Pinpoint the cell where the given text exists, returning its (X, Y) midpoint coordinate. 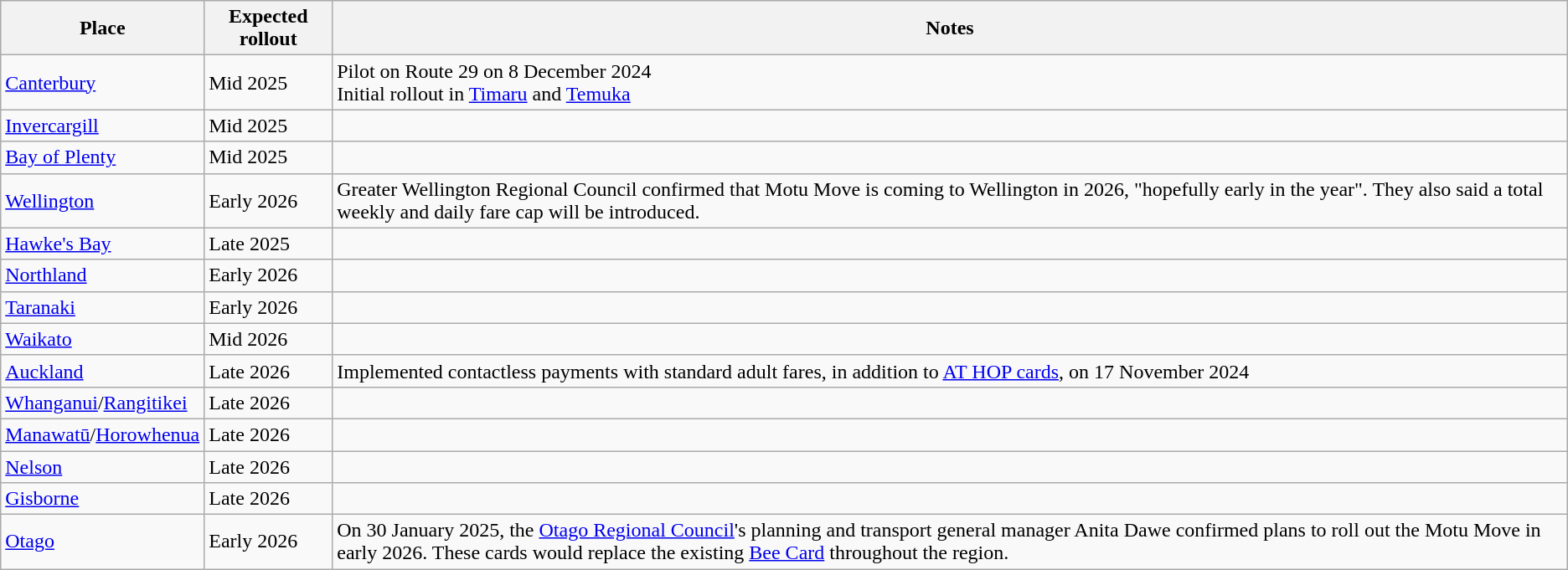
Bay of Plenty (102, 157)
Nelson (102, 466)
Whanganui/Rangitikei (102, 403)
Otago (102, 542)
Pilot on Route 29 on 8 December 2024Initial rollout in Timaru and Temuka (950, 82)
Mid 2026 (268, 339)
Invercargill (102, 126)
Auckland (102, 371)
Manawatū/Horowhenua (102, 434)
Taranaki (102, 307)
Late 2025 (268, 244)
Canterbury (102, 82)
Notes (950, 28)
Gisborne (102, 499)
Waikato (102, 339)
Expected rollout (268, 28)
Northland (102, 275)
Wellington (102, 201)
Hawke's Bay (102, 244)
Implemented contactless payments with standard adult fares, in addition to AT HOP cards, on 17 November 2024 (950, 371)
Place (102, 28)
